Find where the given text appears and provide that cell's center as (x, y) coordinate. 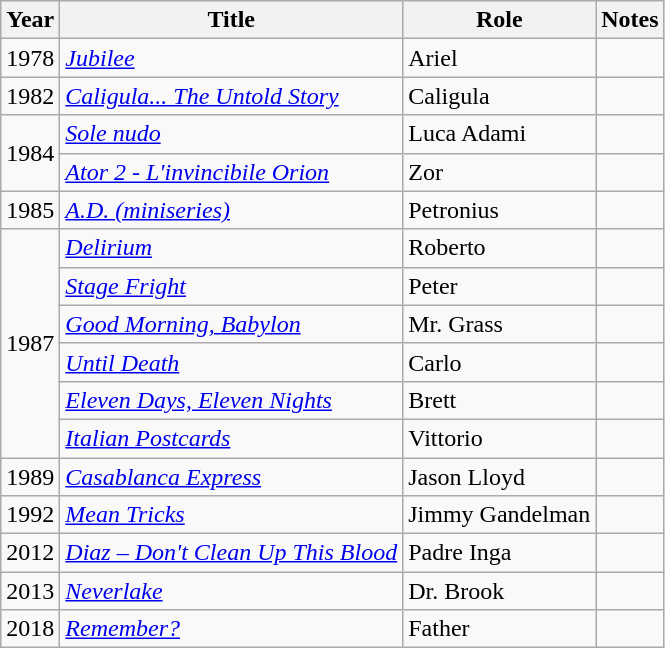
Zor (500, 172)
Stage Fright (232, 286)
1985 (30, 210)
Petronius (500, 210)
Eleven Days, Eleven Nights (232, 400)
Casablanca Express (232, 477)
Caligula... The Untold Story (232, 96)
Luca Adami (500, 134)
2012 (30, 553)
Peter (500, 286)
A.D. (miniseries) (232, 210)
Father (500, 629)
Neverlake (232, 591)
Diaz – Don't Clean Up This Blood (232, 553)
1978 (30, 58)
Sole nudo (232, 134)
Ator 2 - L'invincibile Orion (232, 172)
Mr. Grass (500, 324)
1992 (30, 515)
Padre Inga (500, 553)
Until Death (232, 362)
Year (30, 20)
Mean Tricks (232, 515)
Vittorio (500, 438)
2013 (30, 591)
Jason Lloyd (500, 477)
Caligula (500, 96)
Carlo (500, 362)
1984 (30, 153)
1982 (30, 96)
Jubilee (232, 58)
Brett (500, 400)
1989 (30, 477)
2018 (30, 629)
Jimmy Gandelman (500, 515)
Delirium (232, 248)
Role (500, 20)
Title (232, 20)
1987 (30, 343)
Good Morning, Babylon (232, 324)
Remember? (232, 629)
Notes (630, 20)
Italian Postcards (232, 438)
Roberto (500, 248)
Ariel (500, 58)
Dr. Brook (500, 591)
